Extract the [X, Y] coordinate from the center of the cell holding the provided text.  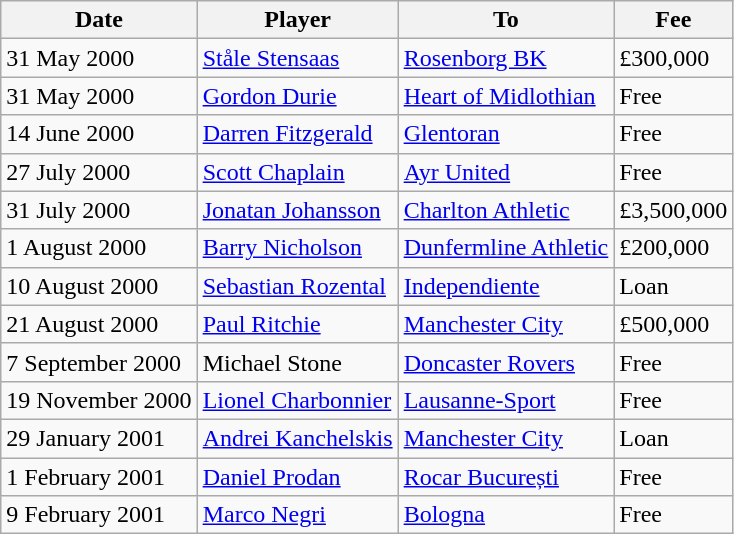
Michael Stone [298, 362]
Gordon Durie [298, 96]
Scott Chaplain [298, 172]
£200,000 [674, 248]
Date [99, 20]
Heart of Midlothian [506, 96]
14 June 2000 [99, 134]
Jonatan Johansson [298, 210]
Dunfermline Athletic [506, 248]
Fee [674, 20]
Marco Negri [298, 515]
Daniel Prodan [298, 477]
Andrei Kanchelskis [298, 438]
27 July 2000 [99, 172]
Barry Nicholson [298, 248]
£300,000 [674, 58]
Independiente [506, 286]
Sebastian Rozental [298, 286]
Doncaster Rovers [506, 362]
Lausanne-Sport [506, 400]
Player [298, 20]
£500,000 [674, 324]
1 August 2000 [99, 248]
Rosenborg BK [506, 58]
21 August 2000 [99, 324]
Ayr United [506, 172]
Paul Ritchie [298, 324]
Charlton Athletic [506, 210]
7 September 2000 [99, 362]
Bologna [506, 515]
To [506, 20]
19 November 2000 [99, 400]
31 July 2000 [99, 210]
Lionel Charbonnier [298, 400]
9 February 2001 [99, 515]
Ståle Stensaas [298, 58]
1 February 2001 [99, 477]
£3,500,000 [674, 210]
10 August 2000 [99, 286]
Glentoran [506, 134]
Rocar București [506, 477]
29 January 2001 [99, 438]
Darren Fitzgerald [298, 134]
